Detect which cell encompasses the target text, then output its (X, Y) center coordinate. 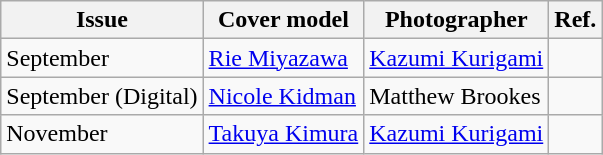
September (102, 58)
Issue (102, 20)
Takuya Kimura (284, 134)
Rie Miyazawa (284, 58)
Cover model (284, 20)
Nicole Kidman (284, 96)
Ref. (576, 20)
November (102, 134)
Photographer (456, 20)
September (Digital) (102, 96)
Matthew Brookes (456, 96)
